Output the (X, Y) coordinate of the center of the cell containing the given text.  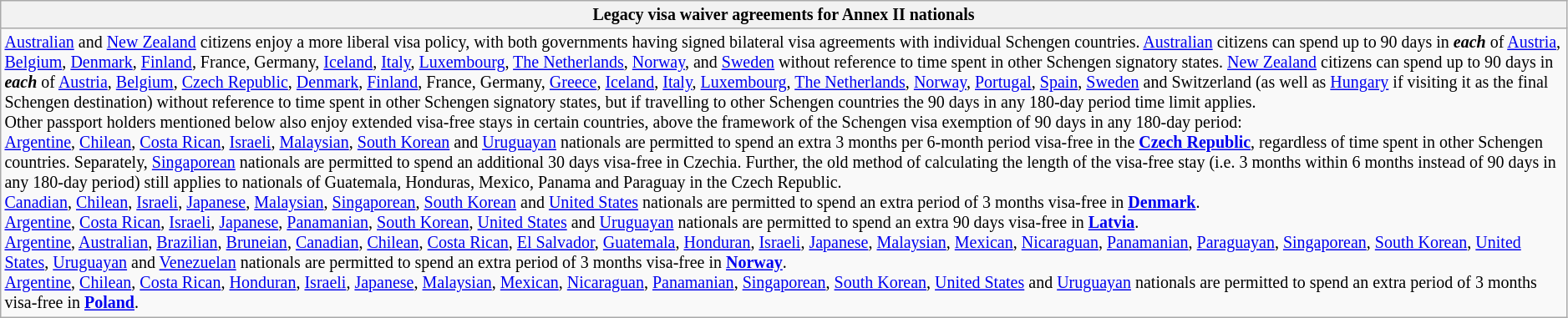
Legacy visa waiver agreements for Annex II nationals (784, 15)
